Search for the cell housing the specified text and yield its (X, Y) center coordinate. 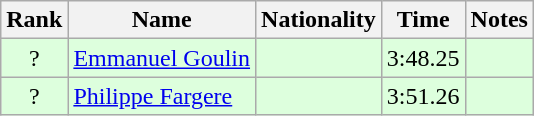
Rank (34, 20)
Name (162, 20)
Time (423, 20)
Philippe Fargere (162, 96)
Nationality (319, 20)
3:48.25 (423, 58)
3:51.26 (423, 96)
Emmanuel Goulin (162, 58)
Notes (499, 20)
